For the text-containing cell, return its midpoint in [X, Y] coordinate format. 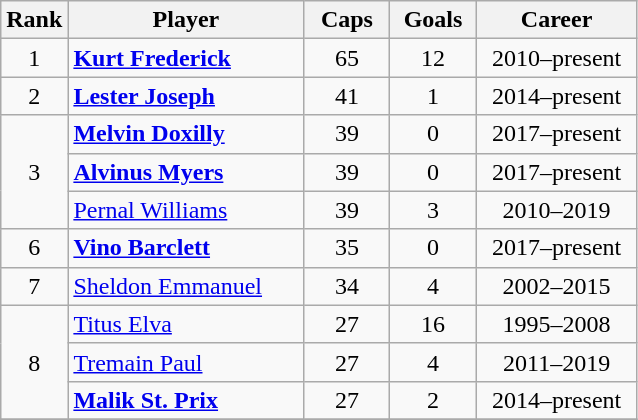
16 [433, 324]
2002–2015 [556, 286]
6 [34, 248]
Player [186, 20]
Pernal Williams [186, 210]
8 [34, 362]
41 [347, 96]
Vino Barclett [186, 248]
Alvinus Myers [186, 172]
7 [34, 286]
2011–2019 [556, 362]
Rank [34, 20]
35 [347, 248]
Caps [347, 20]
12 [433, 58]
Malik St. Prix [186, 400]
1995–2008 [556, 324]
65 [347, 58]
34 [347, 286]
Goals [433, 20]
Sheldon Emmanuel [186, 286]
Lester Joseph [186, 96]
Titus Elva [186, 324]
Melvin Doxilly [186, 134]
2010–2019 [556, 210]
Career [556, 20]
2010–present [556, 58]
Tremain Paul [186, 362]
Kurt Frederick [186, 58]
